Return [x, y] of the center of cell containing provided text 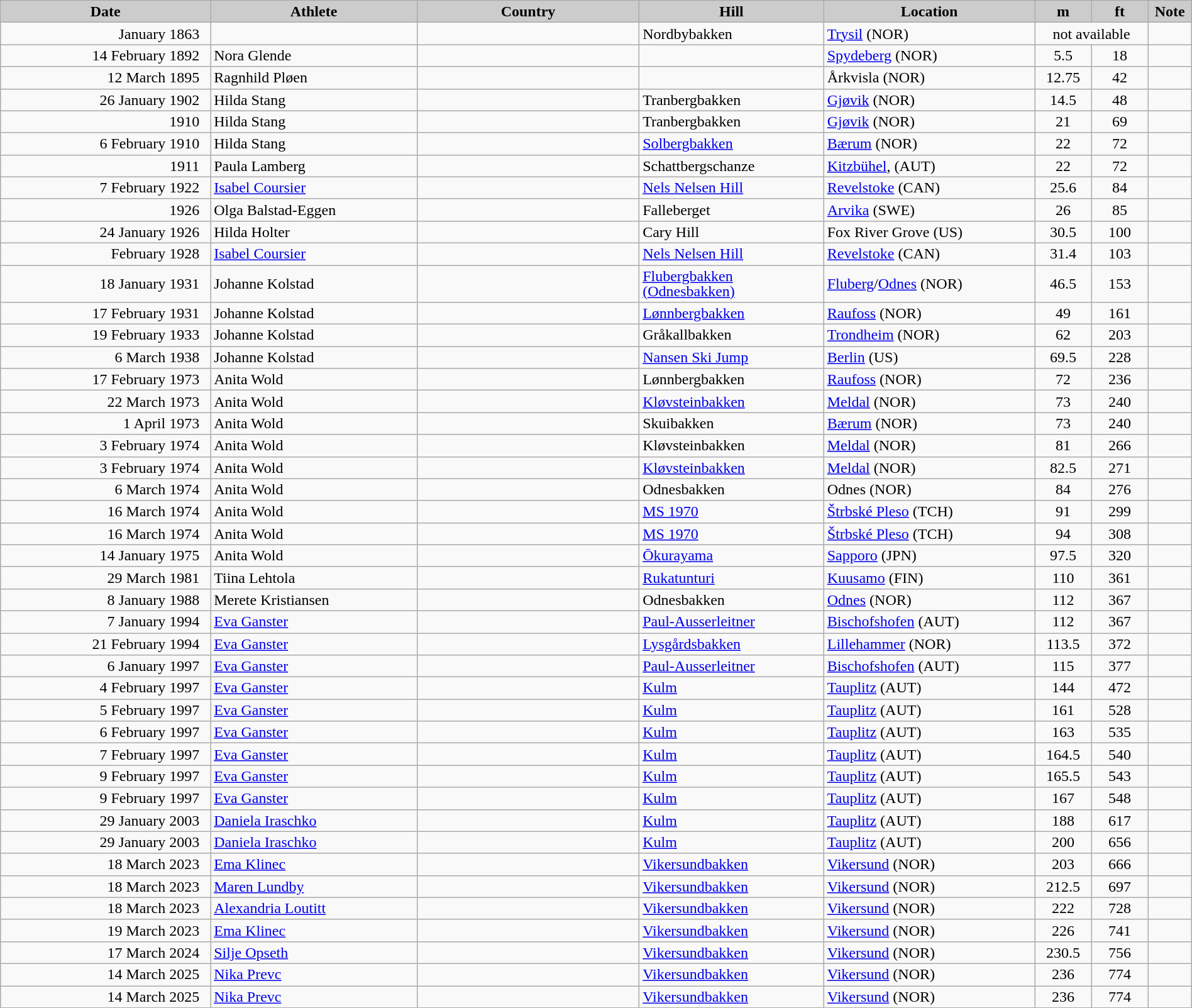
14 February 1892 [106, 55]
167 [1063, 799]
361 [1120, 577]
Årkvisla (NOR) [929, 78]
8 January 1988 [106, 600]
17 February 1973 [106, 380]
97.5 [1063, 556]
Berlin (US) [929, 357]
12 March 1895 [106, 78]
103 [1120, 254]
372 [1120, 644]
17 February 1931 [106, 313]
377 [1120, 667]
212.5 [1063, 887]
271 [1120, 468]
320 [1120, 556]
69 [1120, 122]
Schattbergschanze [732, 166]
222 [1063, 908]
42 [1120, 78]
Merete Kristiansen [314, 600]
165.5 [1063, 776]
200 [1063, 843]
153 [1120, 284]
29 March 1981 [106, 577]
Location [929, 11]
Trysil (NOR) [929, 34]
12.75 [1063, 78]
Trondheim (NOR) [929, 336]
697 [1120, 887]
Kitzbühel, (AUT) [929, 166]
17 March 2024 [106, 952]
Nora Glende [314, 55]
7 February 1997 [106, 755]
Lysgårdsbakken [732, 644]
5.5 [1063, 55]
Kuusamo (FIN) [929, 577]
48 [1120, 99]
Note [1169, 11]
21 February 1994 [106, 644]
110 [1063, 577]
7 January 1994 [106, 621]
4 February 1997 [106, 688]
308 [1120, 533]
Maren Lundby [314, 887]
Country [528, 11]
113.5 [1063, 644]
Falleberget [732, 210]
543 [1120, 776]
228 [1120, 357]
Cary Hill [732, 231]
49 [1063, 313]
144 [1063, 688]
656 [1120, 843]
22 March 1973 [106, 401]
535 [1120, 732]
24 January 1926 [106, 231]
617 [1120, 820]
6 March 1974 [106, 489]
Arvika (SWE) [929, 210]
163 [1063, 732]
528 [1120, 711]
18 January 1931 [106, 284]
6 March 1938 [106, 357]
85 [1120, 210]
Fox River Grove (US) [929, 231]
Paula Lamberg [314, 166]
756 [1120, 952]
472 [1120, 688]
ft [1120, 11]
Nordbybakken [732, 34]
728 [1120, 908]
Olga Balstad-Eggen [314, 210]
Alexandria Loutitt [314, 908]
91 [1063, 512]
m [1063, 11]
Tiina Lehtola [314, 577]
Skuibakken [732, 424]
188 [1063, 820]
69.5 [1063, 357]
6 February 1910 [106, 143]
6 February 1997 [106, 732]
Hilda Holter [314, 231]
164.5 [1063, 755]
21 [1063, 122]
Lillehammer (NOR) [929, 644]
299 [1120, 512]
7 February 1922 [106, 187]
82.5 [1063, 468]
Hill [732, 11]
266 [1120, 445]
548 [1120, 799]
Nansen Ski Jump [732, 357]
540 [1120, 755]
19 February 1933 [106, 336]
100 [1120, 231]
Flubergbakken (Odnesbakken) [732, 284]
30.5 [1063, 231]
Athlete [314, 11]
26 January 1902 [106, 99]
February 1928 [106, 254]
226 [1063, 931]
not available [1091, 34]
Spydeberg (NOR) [929, 55]
January 1863 [106, 34]
Ragnhild Pløen [314, 78]
1910 [106, 122]
115 [1063, 667]
666 [1120, 864]
19 March 2023 [106, 931]
Gråkallbakken [732, 336]
1 April 1973 [106, 424]
Solbergbakken [732, 143]
25.6 [1063, 187]
741 [1120, 931]
6 January 1997 [106, 667]
81 [1063, 445]
Ōkurayama [732, 556]
62 [1063, 336]
Date [106, 11]
Rukatunturi [732, 577]
26 [1063, 210]
14 January 1975 [106, 556]
18 [1120, 55]
Silje Opseth [314, 952]
Sapporo (JPN) [929, 556]
46.5 [1063, 284]
Fluberg/Odnes (NOR) [929, 284]
1911 [106, 166]
14.5 [1063, 99]
1926 [106, 210]
94 [1063, 533]
230.5 [1063, 952]
31.4 [1063, 254]
5 February 1997 [106, 711]
276 [1120, 489]
